Search for the cell housing the specified text and yield its (X, Y) center coordinate. 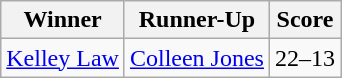
22–13 (304, 58)
Kelley Law (63, 58)
Colleen Jones (196, 58)
Winner (63, 20)
Runner-Up (196, 20)
Score (304, 20)
